Provide the (X, Y) coordinate of the cell's center where the given text is located.  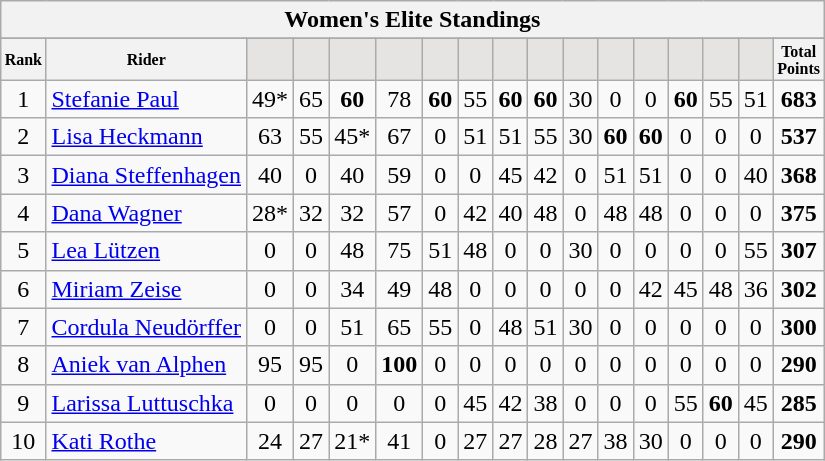
Stefanie Paul (146, 99)
375 (798, 213)
307 (798, 251)
8 (24, 365)
Rank (24, 60)
Larissa Luttuschka (146, 403)
Diana Steffenhagen (146, 175)
Kati Rothe (146, 441)
41 (400, 441)
Rider (146, 60)
6 (24, 289)
49* (270, 99)
100 (400, 365)
683 (798, 99)
4 (24, 213)
78 (400, 99)
57 (400, 213)
45* (352, 137)
49 (400, 289)
300 (798, 327)
368 (798, 175)
75 (400, 251)
3 (24, 175)
10 (24, 441)
Aniek van Alphen (146, 365)
28* (270, 213)
5 (24, 251)
Lea Lützen (146, 251)
537 (798, 137)
TotalPoints (798, 60)
36 (756, 289)
28 (546, 441)
Lisa Heckmann (146, 137)
Cordula Neudörffer (146, 327)
59 (400, 175)
63 (270, 137)
Dana Wagner (146, 213)
67 (400, 137)
2 (24, 137)
9 (24, 403)
285 (798, 403)
7 (24, 327)
302 (798, 289)
24 (270, 441)
21* (352, 441)
Women's Elite Standings (412, 20)
Miriam Zeise (146, 289)
1 (24, 99)
34 (352, 289)
